For the text-containing cell, return its midpoint in [x, y] coordinate format. 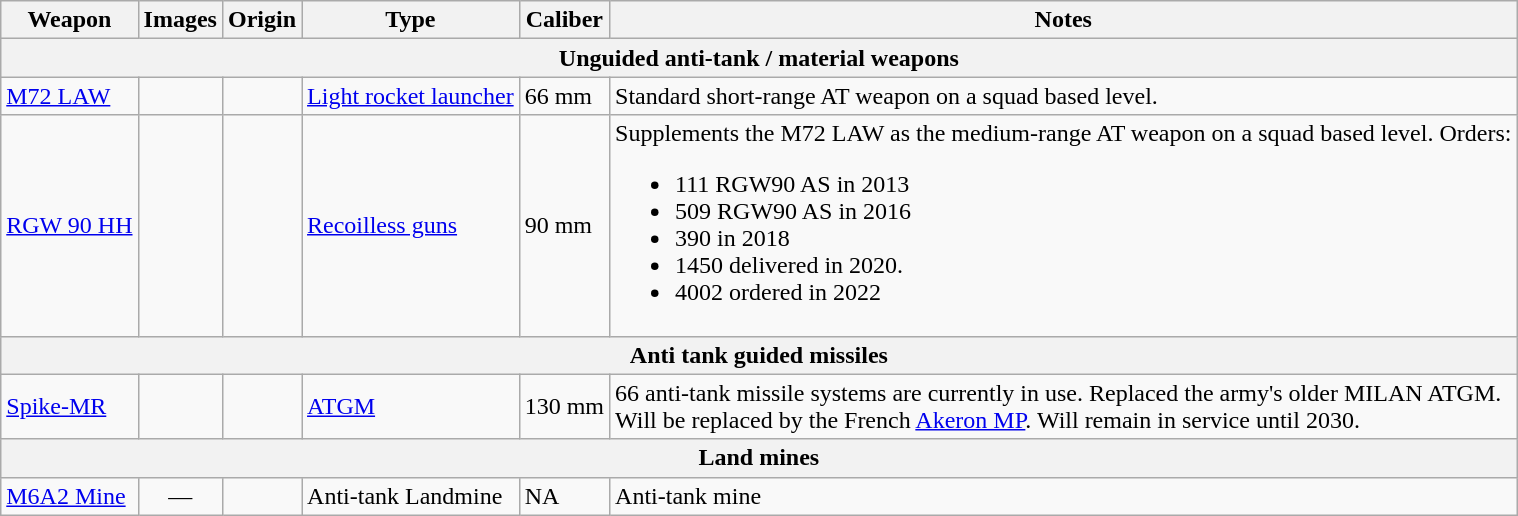
130 mm [564, 406]
Caliber [564, 20]
M6A2 Mine [70, 496]
Spike-MR [70, 406]
Origin [262, 20]
Recoilless guns [411, 226]
66 mm [564, 96]
Notes [1064, 20]
Weapon [70, 20]
M72 LAW [70, 96]
Standard short-range AT weapon on a squad based level. [1064, 96]
Anti-tank mine [1064, 496]
Unguided anti-tank / material weapons [759, 58]
Type [411, 20]
Images [180, 20]
ATGM [411, 406]
Anti-tank Landmine [411, 496]
— [180, 496]
Land mines [759, 458]
Anti tank guided missiles [759, 355]
RGW 90 HH [70, 226]
90 mm [564, 226]
Light rocket launcher [411, 96]
NA [564, 496]
